Capture the cell that displays the provided text and extract its [X, Y] central coordinate. 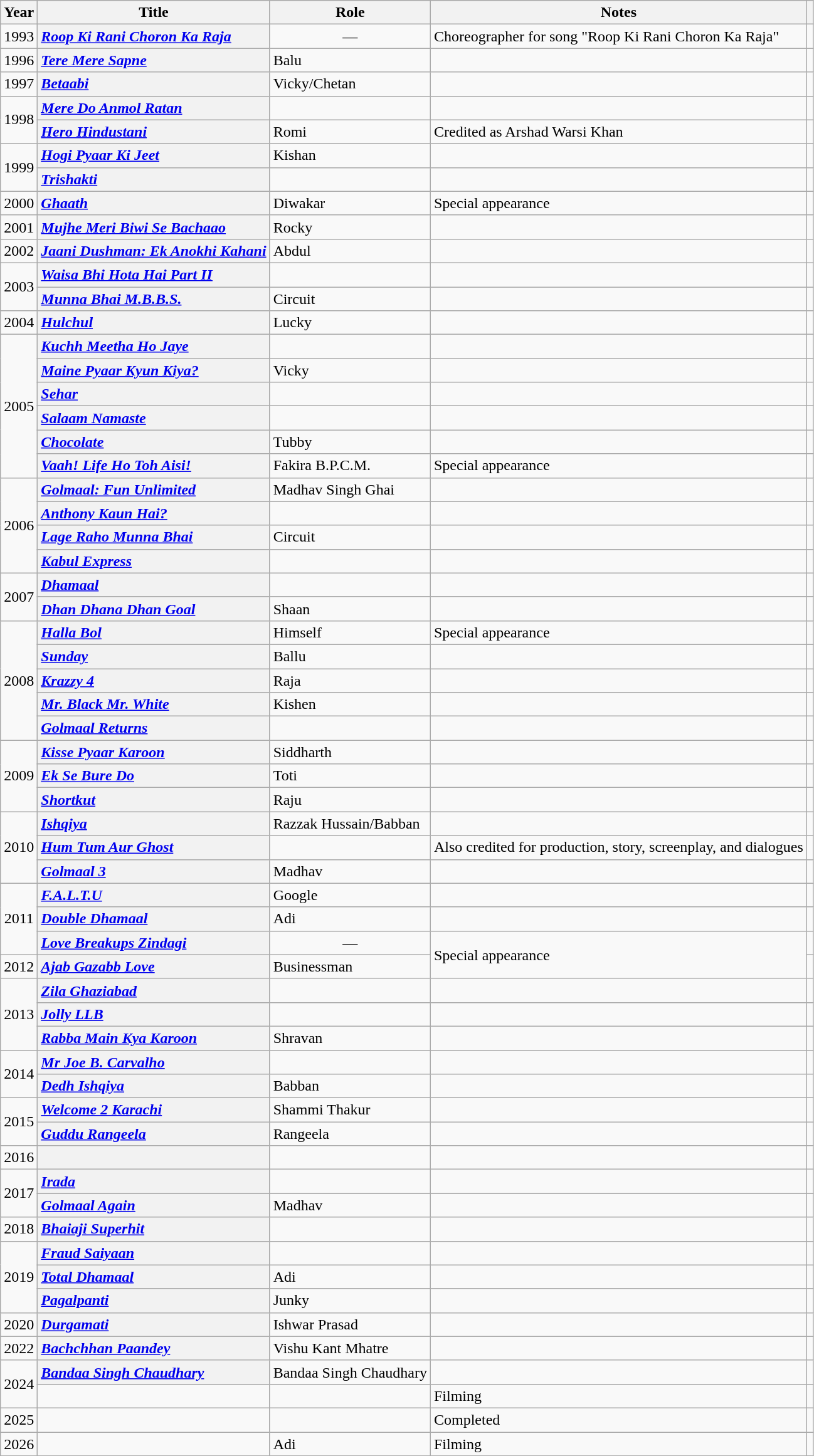
2000 [19, 203]
Golmaal: Fun Unlimited [154, 490]
Raju [350, 800]
2026 [19, 1443]
Year [19, 13]
Diwakar [350, 203]
Halla Bol [154, 632]
Mr. Black Mr. White [154, 704]
Also credited for production, story, screenplay, and dialogues [618, 847]
Total Dhamaal [154, 1277]
Fraud Saiyaan [154, 1253]
Siddharth [350, 752]
Raja [350, 680]
Tere Mere Sapne [154, 60]
Welcome 2 Karachi [154, 1110]
Irada [154, 1181]
2010 [19, 847]
Durgamati [154, 1324]
Credited as Arshad Warsi Khan [618, 132]
Title [154, 13]
2011 [19, 919]
Madhav Singh Ghai [350, 490]
Ishqiya [154, 824]
Rangeela [350, 1134]
Zila Ghaziabad [154, 990]
Maine Pyaar Kyun Kiya? [154, 370]
Role [350, 13]
Himself [350, 632]
Guddu Rangeela [154, 1134]
2002 [19, 251]
Munna Bhai M.B.B.S. [154, 299]
Choreographer for song "Roop Ki Rani Choron Ka Raja" [618, 36]
Shaan [350, 609]
Kishan [350, 155]
Toti [350, 776]
Trishakti [154, 179]
Balu [350, 60]
Ballu [350, 656]
2008 [19, 680]
Double Dhamaal [154, 919]
Krazzy 4 [154, 680]
Junky [350, 1301]
2018 [19, 1229]
Pagalpanti [154, 1301]
Babban [350, 1086]
Ek Se Bure Do [154, 776]
Completed [618, 1420]
Hum Tum Aur Ghost [154, 847]
2007 [19, 597]
Hero Hindustani [154, 132]
1993 [19, 36]
Vishu Kant Mhatre [350, 1348]
Kabul Express [154, 561]
Tubby [350, 442]
2004 [19, 323]
Google [350, 895]
Razzak Hussain/Babban [350, 824]
2001 [19, 227]
Romi [350, 132]
Sunday [154, 656]
2019 [19, 1277]
Vicky [350, 370]
2016 [19, 1158]
2015 [19, 1122]
2024 [19, 1384]
Mr Joe B. Carvalho [154, 1062]
Rocky [350, 227]
1996 [19, 60]
Golmaal 3 [154, 871]
Shortkut [154, 800]
Salaam Namaste [154, 418]
Golmaal Again [154, 1205]
2013 [19, 1014]
2017 [19, 1193]
Bachchhan Paandey [154, 1348]
2003 [19, 286]
Kuchh Meetha Ho Jaye [154, 347]
Ghaath [154, 203]
2012 [19, 966]
2009 [19, 776]
Waisa Bhi Hota Hai Part II [154, 275]
Lucky [350, 323]
Hulchul [154, 323]
Jaani Dushman: Ek Anokhi Kahani [154, 251]
Businessman [350, 966]
Ajab Gazabb Love [154, 966]
Jolly LLB [154, 1014]
Bhaiaji Superhit [154, 1229]
Shravan [350, 1038]
Dhan Dhana Dhan Goal [154, 609]
Anthony Kaun Hai? [154, 513]
2020 [19, 1324]
Roop Ki Rani Choron Ka Raja [154, 36]
Mujhe Meri Biwi Se Bachaao [154, 227]
Dhamaal [154, 585]
Kisse Pyaar Karoon [154, 752]
Notes [618, 13]
Shammi Thakur [350, 1110]
2025 [19, 1420]
2005 [19, 406]
2006 [19, 525]
1997 [19, 84]
Sehar [154, 394]
1998 [19, 120]
Abdul [350, 251]
Vaah! Life Ho Toh Aisi! [154, 466]
Betaabi [154, 84]
Rabba Main Kya Karoon [154, 1038]
Hogi Pyaar Ki Jeet [154, 155]
2014 [19, 1074]
Fakira B.P.C.M. [350, 466]
Mere Do Anmol Ratan [154, 108]
2022 [19, 1348]
Golmaal Returns [154, 728]
Lage Raho Munna Bhai [154, 537]
Chocolate [154, 442]
Vicky/Chetan [350, 84]
Kishen [350, 704]
F.A.L.T.U [154, 895]
Dedh Ishqiya [154, 1086]
Love Breakups Zindagi [154, 943]
1999 [19, 167]
Ishwar Prasad [350, 1324]
